Locate the cell with the specified text and output its (X, Y) center coordinate. 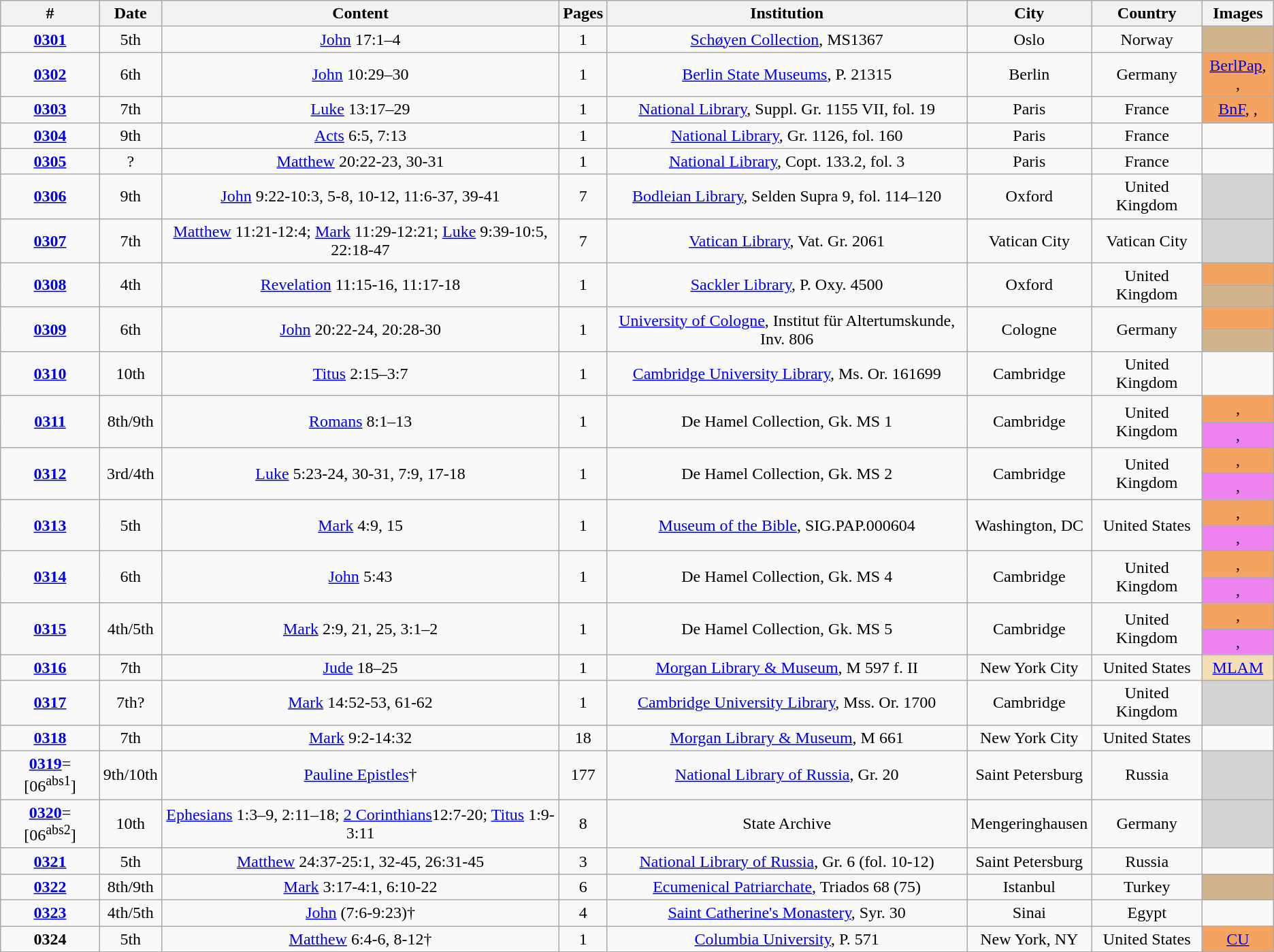
National Library, Suppl. Gr. 1155 VII, fol. 19 (787, 110)
Matthew 24:37-25:1, 32-45, 26:31-45 (361, 861)
Pauline Epistles† (361, 775)
0321 (50, 861)
Museum of the Bible, SIG.PAP.000604 (787, 525)
National Library of Russia, Gr. 6 (fol. 10-12) (787, 861)
National Library, Gr. 1126, fol. 160 (787, 135)
0315 (50, 629)
0311 (50, 421)
Institution (787, 14)
9th/10th (131, 775)
De Hamel Collection, Gk. MS 2 (787, 474)
Vatican Library, Vat. Gr. 2061 (787, 241)
Jude 18–25 (361, 668)
0322 (50, 887)
University of Cologne, Institut für Altertumskunde, Inv. 806 (787, 329)
0324 (50, 939)
Revelation 11:15-16, 11:17-18 (361, 284)
Berlin State Museums, P. 21315 (787, 75)
0304 (50, 135)
7th? (131, 702)
Cambridge University Library, Mss. Or. 1700 (787, 702)
0310 (50, 373)
Ecumenical Patriarchate, Triados 68 (75) (787, 887)
0305 (50, 161)
Images (1239, 14)
Content (361, 14)
John 20:22-24, 20:28-30 (361, 329)
Country (1147, 14)
0318 (50, 738)
Saint Catherine's Monastery, Syr. 30 (787, 913)
Pages (583, 14)
Sackler Library, P. Oxy. 4500 (787, 284)
National Library, Copt. 133.2, fol. 3 (787, 161)
Bodleian Library, Selden Supra 9, fol. 114–120 (787, 196)
4 (583, 913)
Mark 2:9, 21, 25, 3:1–2 (361, 629)
0309 (50, 329)
6 (583, 887)
Mark 4:9, 15 (361, 525)
John 9:22-10:3, 5-8, 10-12, 11:6-37, 39-41 (361, 196)
John 10:29–30 (361, 75)
Schøyen Collection, MS1367 (787, 39)
Cologne (1029, 329)
Cambridge University Library, Ms. Or. 161699 (787, 373)
0303 (50, 110)
0312 (50, 474)
City (1029, 14)
8 (583, 824)
BnF, , (1239, 110)
0320= [06abs2] (50, 824)
MLAM (1239, 668)
Turkey (1147, 887)
Matthew 11:21-12:4; Mark 11:29-12:21; Luke 9:39-10:5, 22:18-47 (361, 241)
Egypt (1147, 913)
Titus 2:15–3:7 (361, 373)
De Hamel Collection, Gk. MS 4 (787, 577)
0302 (50, 75)
Luke 13:17–29 (361, 110)
Mark 9:2-14:32 (361, 738)
Mark 14:52-53, 61-62 (361, 702)
De Hamel Collection, Gk. MS 1 (787, 421)
Berlin (1029, 75)
Columbia University, P. 571 (787, 939)
BerlPap, , (1239, 75)
0306 (50, 196)
CU (1239, 939)
National Library of Russia, Gr. 20 (787, 775)
0308 (50, 284)
State Archive (787, 824)
Acts 6:5, 7:13 (361, 135)
0314 (50, 577)
Romans 8:1–13 (361, 421)
Date (131, 14)
# (50, 14)
Matthew 20:22-23, 30-31 (361, 161)
Morgan Library & Museum, M 597 f. II (787, 668)
Istanbul (1029, 887)
0323 (50, 913)
John (7:6-9:23)† (361, 913)
John 17:1–4 (361, 39)
New York, NY (1029, 939)
Washington, DC (1029, 525)
Ephesians 1:3–9, 2:11–18; 2 Corinthians12:7-20; Titus 1:9-3:11 (361, 824)
3 (583, 861)
? (131, 161)
Sinai (1029, 913)
4th (131, 284)
0307 (50, 241)
Luke 5:23-24, 30-31, 7:9, 17-18 (361, 474)
0319= [06abs1] (50, 775)
0301 (50, 39)
Morgan Library & Museum, M 661 (787, 738)
0316 (50, 668)
0317 (50, 702)
Matthew 6:4-6, 8-12† (361, 939)
John 5:43 (361, 577)
0313 (50, 525)
18 (583, 738)
177 (583, 775)
Norway (1147, 39)
3rd/4th (131, 474)
Oslo (1029, 39)
Mengeringhausen (1029, 824)
Mark 3:17-4:1, 6:10-22 (361, 887)
De Hamel Collection, Gk. MS 5 (787, 629)
